Identify which cell holds the provided text, then report its (X, Y) central coordinate. 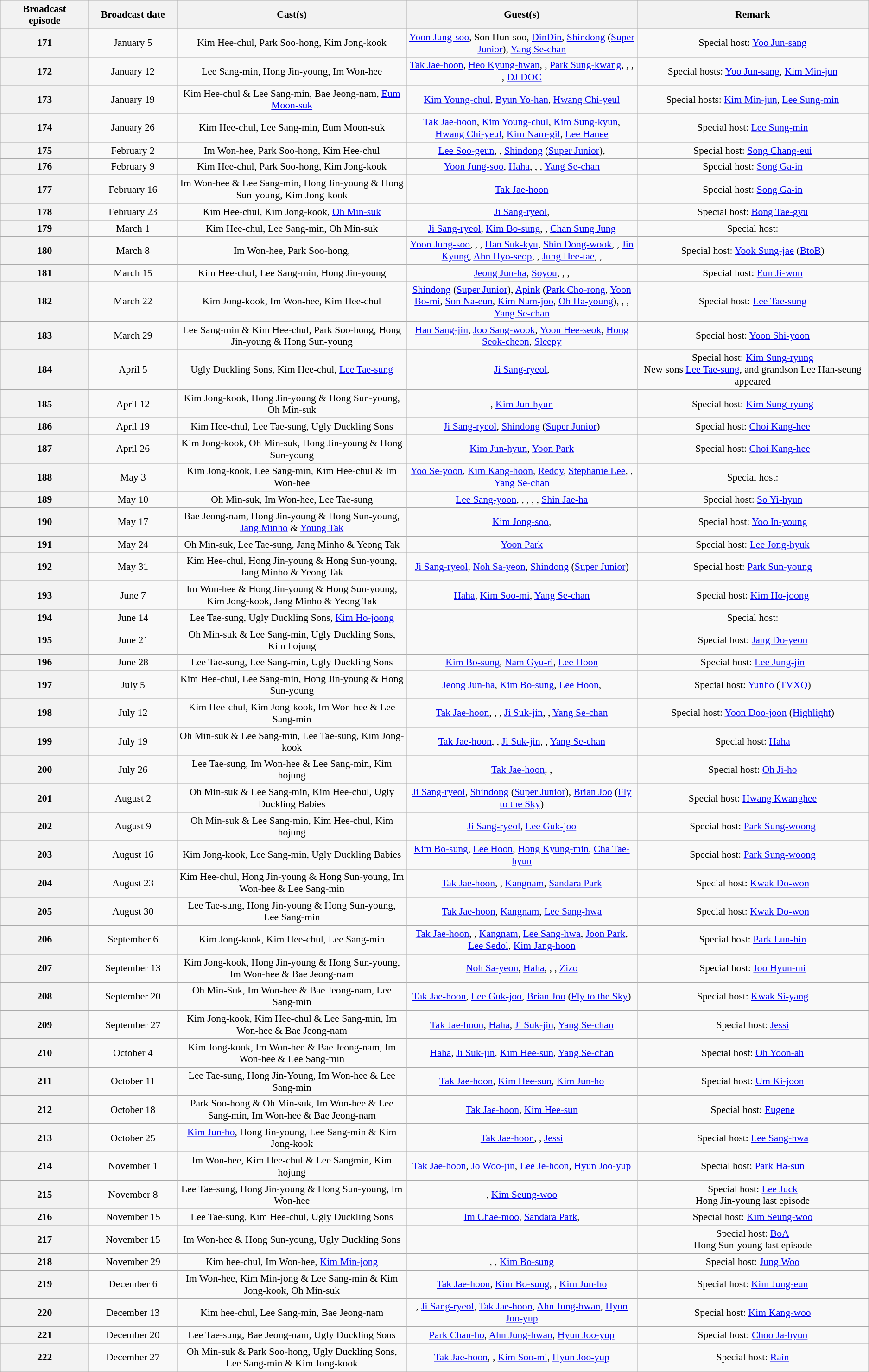
180 (44, 250)
Haha, Ji Suk-jin, Kim Hee-sun, Yang Se-chan (522, 1053)
Special host: Oh Ji-ho (753, 770)
Kim hee-chul, Lee Sang-min, Bae Jeong-nam (292, 1312)
October 18 (133, 1109)
February 16 (133, 189)
212 (44, 1109)
Special host: Yoo Jun-sang (753, 43)
Remark (753, 15)
Oh Min-suk & Lee Sang-min, Kim Hee-chul, Kim hojung (292, 827)
April 19 (133, 427)
Kim Hee-chul, Hong Jin-young & Hong Sun-young, Jang Minho & Yeong Tak (292, 567)
November 1 (133, 1167)
Special host: Eugene (753, 1109)
Special host: Joo Hyun-mi (753, 968)
August 2 (133, 798)
Park Chan-ho, Ahn Jung-hwan, Hyun Joo-yup (522, 1335)
January 26 (133, 128)
Im Won-hee, Kim Min-jong & Lee Sang-min & Kim Jong-kook, Oh Min-suk (292, 1284)
Im Won-hee & Hong Jin-young & Hong Sun-young, Kim Jong-kook, Jang Minho & Yeong Tak (292, 595)
December 13 (133, 1312)
Kim Hee-chul & Lee Sang-min, Bae Jeong-nam, Eum Moon-suk (292, 100)
186 (44, 427)
Kim Jong-soo, (522, 522)
207 (44, 968)
Kim Jong-kook, Im Won-hee, Kim Hee-chul (292, 301)
Special host: Hwang Kwanghee (753, 798)
Special host: Kim Ho-joong (753, 595)
Special host: Yoo In-young (753, 522)
173 (44, 100)
Special host: Jang Do-yeon (753, 640)
Kim Jong-kook, Kim Hee-chul, Lee Sang-min (292, 940)
Im Chae-moo, Sandara Park, (522, 1217)
June 28 (133, 663)
Kim Jong-kook, Oh Min-suk, Hong Jin-young & Hong Sun-young (292, 449)
Yoo Se-yoon, Kim Kang-hoon, Reddy, Stephanie Lee, , Yang Se-chan (522, 477)
Tak Jae-hoon, Kim Young-chul, Kim Sung-kyun, Hwang Chi-yeul, Kim Nam-gil, Lee Hanee (522, 128)
December 6 (133, 1284)
Special host: Kim Jung-eun (753, 1284)
Park Soo-hong & Oh Min-suk, Im Won-hee & Lee Sang-min, Im Won-hee & Bae Jeong-nam (292, 1109)
Special host: Rain (753, 1358)
Special host: Lee JuckHong Jin-young last episode (753, 1195)
Lee Tae-sung, Hong Jin-Young, Im Won-hee & Lee Sang-min (292, 1081)
Special hosts: Kim Min-jun, Lee Sung-min (753, 100)
184 (44, 370)
205 (44, 912)
199 (44, 741)
, Kim Seung-woo (522, 1195)
Special host: Yoon Shi-yoon (753, 335)
, , Kim Bo-sung (522, 1262)
December 20 (133, 1335)
208 (44, 996)
210 (44, 1053)
Oh Min-suk & Park Soo-hong, Ugly Duckling Sons, Lee Sang-min & Kim Jong-kook (292, 1358)
187 (44, 449)
Oh Min-suk, Im Won-hee, Lee Tae-sung (292, 500)
Special host: Choo Ja-hyun (753, 1335)
196 (44, 663)
November 29 (133, 1262)
June 7 (133, 595)
Kim Bo-sung, Nam Gyu-ri, Lee Hoon (522, 663)
194 (44, 618)
Tak Jae-hoon, Kangnam, Lee Sang-hwa (522, 912)
217 (44, 1240)
Special host: Lee Sang-hwa (753, 1138)
Special host: Oh Yoon-ah (753, 1053)
Guest(s) (522, 15)
June 21 (133, 640)
Kim Jong-kook, Kim Hee-chul & Lee Sang-min, Im Won-hee & Bae Jeong-nam (292, 1025)
202 (44, 827)
Yoon Park (522, 544)
176 (44, 167)
Shindong (Super Junior), Apink (Park Cho-rong, Yoon Bo-mi, Son Na-eun, Kim Nam-joo, Oh Ha-young), , , Yang Se-chan (522, 301)
Special host: Jessi (753, 1025)
May 24 (133, 544)
Special host: Lee Jong-hyuk (753, 544)
, Ji Sang-ryeol, Tak Jae-hoon, Ahn Jung-hwan, Hyun Joo-yup (522, 1312)
Yoon Jung-soo, Son Hun-soo, DinDin, Shindong (Super Junior), Yang Se-chan (522, 43)
177 (44, 189)
Special host: Yoon Doo-joon (Highlight) (753, 714)
Ji Sang-ryeol, Kim Bo-sung, , Chan Sung Jung (522, 228)
216 (44, 1217)
Tak Jae-hoon, , Ji Suk-jin, , Yang Se-chan (522, 741)
Im Won-hee & Hong Sun-young, Ugly Duckling Sons (292, 1240)
Special host: Yunho (TVXQ) (753, 685)
Tak Jae-hoon, Kim Hee-sun (522, 1109)
179 (44, 228)
Kim Young-chul, Byun Yo-han, Hwang Chi-yeul (522, 100)
Special host: Um Ki-joon (753, 1081)
Oh Min-suk, Lee Tae-sung, Jang Minho & Yeong Tak (292, 544)
Kim Hee-chul, Lee Sang-min, Hong Jin-young (292, 273)
January 12 (133, 71)
Yoon Jung-soo, Haha, , , Yang Se-chan (522, 167)
Kim Hee-chul, Hong Jin-young & Hong Sun-young, Im Won-hee & Lee Sang-min (292, 883)
Tak Jae-hoon, , Kangnam, Lee Sang-hwa, Joon Park, Lee Sedol, Kim Jang-hoon (522, 940)
Tak Jae-hoon, Kim Bo-sung, , Kim Jun-ho (522, 1284)
Kim hee-chul, Im Won-hee, Kim Min-jong (292, 1262)
Lee Sang-min, Hong Jin-young, Im Won-hee (292, 71)
Kim Hee-chul, Kim Jong-kook, Oh Min-suk (292, 212)
Special host: Yook Sung-jae (BtoB) (753, 250)
August 16 (133, 854)
, Kim Jun-hyun (522, 404)
213 (44, 1138)
174 (44, 128)
October 25 (133, 1138)
May 10 (133, 500)
171 (44, 43)
Kim Jun-ho, Hong Jin-young, Lee Sang-min & Kim Jong-kook (292, 1138)
February 9 (133, 167)
Special host: Kim Seung-woo (753, 1217)
183 (44, 335)
Im Won-hee, Kim Hee-chul & Lee Sangmin, Kim hojung (292, 1167)
Special host: Lee Jung-jin (753, 663)
211 (44, 1081)
Special host: BoAHong Sun-young last episode (753, 1240)
Kim Jun-hyun, Yoon Park (522, 449)
Cast(s) (292, 15)
Kim Hee-chul, Kim Jong-kook, Im Won-hee & Lee Sang-min (292, 714)
March 29 (133, 335)
Kim Hee-chul, Lee Tae-sung, Ugly Duckling Sons (292, 427)
Lee Tae-sung, Ugly Duckling Sons, Kim Ho-joong (292, 618)
January 5 (133, 43)
Lee Tae-sung, Im Won-hee & Lee Sang-min, Kim hojung (292, 770)
Special host: Jung Woo (753, 1262)
204 (44, 883)
May 31 (133, 567)
April 26 (133, 449)
Lee Tae-sung, Bae Jeong-nam, Ugly Duckling Sons (292, 1335)
Oh Min-suk & Lee Sang-min, Lee Tae-sung, Kim Jong-kook (292, 741)
Haha, Kim Soo-mi, Yang Se-chan (522, 595)
182 (44, 301)
June 14 (133, 618)
197 (44, 685)
Kim Jong-kook, Hong Jin-young & Hong Sun-young, Im Won-hee & Bae Jeong-nam (292, 968)
Kim Jong-kook, Hong Jin-young & Hong Sun-young, Oh Min-suk (292, 404)
Jeong Jun-ha, Soyou, , , (522, 273)
Oh Min-suk & Lee Sang-min, Ugly Duckling Sons, Kim hojung (292, 640)
209 (44, 1025)
Kim Jong-kook, Lee Sang-min, Kim Hee-chul & Im Won-hee (292, 477)
August 23 (133, 883)
201 (44, 798)
Special host: Kim Sung-ryung New sons Lee Tae-sung, and grandson Lee Han-seung appeared (753, 370)
Special host: Kim Sung-ryung (753, 404)
Tak Jae-hoon, , , Ji Suk-jin, , Yang Se-chan (522, 714)
206 (44, 940)
198 (44, 714)
214 (44, 1167)
December 27 (133, 1358)
Lee Tae-sung, Kim Hee-chul, Ugly Duckling Sons (292, 1217)
Lee Sang-yoon, , , , , Shin Jae-ha (522, 500)
188 (44, 477)
219 (44, 1284)
August 9 (133, 827)
February 23 (133, 212)
193 (44, 595)
April 5 (133, 370)
Bae Jeong-nam, Hong Jin-young & Hong Sun-young, Jang Minho & Young Tak (292, 522)
September 6 (133, 940)
Special host: Kwak Si-yang (753, 996)
May 17 (133, 522)
Special host: Song Chang-eui (753, 151)
July 5 (133, 685)
July 12 (133, 714)
March 1 (133, 228)
Kim Jong-kook, Lee Sang-min, Ugly Duckling Babies (292, 854)
Tak Jae-hoon, , Kangnam, Sandara Park (522, 883)
Special host: Kim Kang-woo (753, 1312)
Tak Jae-hoon, , (522, 770)
218 (44, 1262)
April 12 (133, 404)
Jeong Jun-ha, Kim Bo-sung, Lee Hoon, (522, 685)
192 (44, 567)
Special host: Eun Ji-won (753, 273)
185 (44, 404)
Lee Sang-min & Kim Hee-chul, Park Soo-hong, Hong Jin-young & Hong Sun-young (292, 335)
Tak Jae-hoon, Jo Woo-jin, Lee Je-hoon, Hyun Joo-yup (522, 1167)
215 (44, 1195)
Special host: Bong Tae-gyu (753, 212)
Im Won-hee, Park Soo-hong, (292, 250)
Special host: Haha (753, 741)
Kim Bo-sung, Lee Hoon, Hong Kyung-min, Cha Tae-hyun (522, 854)
200 (44, 770)
Im Won-hee, Park Soo-hong, Kim Hee-chul (292, 151)
Broadcastepisode (44, 15)
Ji Sang-ryeol, Shindong (Super Junior), Brian Joo (Fly to the Sky) (522, 798)
September 13 (133, 968)
October 4 (133, 1053)
October 11 (133, 1081)
March 8 (133, 250)
Oh Min-Suk, Im Won-hee & Bae Jeong-nam, Lee Sang-min (292, 996)
Lee Tae-sung, Hong Jin-young & Hong Sun-young, Im Won-hee (292, 1195)
Im Won-hee & Lee Sang-min, Hong Jin-young & Hong Sun-young, Kim Jong-kook (292, 189)
January 19 (133, 100)
July 19 (133, 741)
Yoon Jung-soo, , , Han Suk-kyu, Shin Dong-wook, , Jin Kyung, Ahn Hyo-seop, , Jung Hee-tae, , (522, 250)
Special host: Park Sun-young (753, 567)
190 (44, 522)
178 (44, 212)
Special host: So Yi-hyun (753, 500)
Kim Hee-chul, Lee Sang-min, Hong Jin-young & Hong Sun-young (292, 685)
Ugly Duckling Sons, Kim Hee-chul, Lee Tae-sung (292, 370)
Tak Jae-hoon, Haha, Ji Suk-jin, Yang Se-chan (522, 1025)
Oh Min-suk & Lee Sang-min, Kim Hee-chul, Ugly Duckling Babies (292, 798)
May 3 (133, 477)
Tak Jae-hoon, , Kim Soo-mi, Hyun Joo-yup (522, 1358)
Han Sang-jin, Joo Sang-wook, Yoon Hee-seok, Hong Seok-cheon, Sleepy (522, 335)
221 (44, 1335)
Broadcast date (133, 15)
Ji Sang-ryeol, Noh Sa-yeon, Shindong (Super Junior) (522, 567)
189 (44, 500)
222 (44, 1358)
175 (44, 151)
Special host: Lee Tae-sung (753, 301)
Tak Jae-hoon, , Jessi (522, 1138)
February 2 (133, 151)
Special hosts: Yoo Jun-sang, Kim Min-jun (753, 71)
Ji Sang-ryeol, Lee Guk-joo (522, 827)
Special host: Park Eun-bin (753, 940)
Kim Jong-kook, Im Won-hee & Bae Jeong-nam, Im Won-hee & Lee Sang-min (292, 1053)
Lee Tae-sung, Lee Sang-min, Ugly Duckling Sons (292, 663)
Tak Jae-hoon, Lee Guk-joo, Brian Joo (Fly to the Sky) (522, 996)
Special host: Lee Sung-min (753, 128)
172 (44, 71)
195 (44, 640)
Ji Sang-ryeol, Shindong (Super Junior) (522, 427)
Tak Jae-hoon, Heo Kyung-hwan, , Park Sung-kwang, , , , DJ DOC (522, 71)
Tak Jae-hoon (522, 189)
203 (44, 854)
191 (44, 544)
September 27 (133, 1025)
March 15 (133, 273)
August 30 (133, 912)
Lee Soo-geun, , Shindong (Super Junior), (522, 151)
September 20 (133, 996)
Special host: Park Ha-sun (753, 1167)
Tak Jae-hoon, Kim Hee-sun, Kim Jun-ho (522, 1081)
Lee Tae-sung, Hong Jin-young & Hong Sun-young, Lee Sang-min (292, 912)
November 8 (133, 1195)
220 (44, 1312)
Kim Hee-chul, Lee Sang-min, Eum Moon-suk (292, 128)
Noh Sa-yeon, Haha, , , Zizo (522, 968)
March 22 (133, 301)
July 26 (133, 770)
181 (44, 273)
Kim Hee-chul, Lee Sang-min, Oh Min-suk (292, 228)
